Locate the cell with the specified text and output its (x, y) center coordinate. 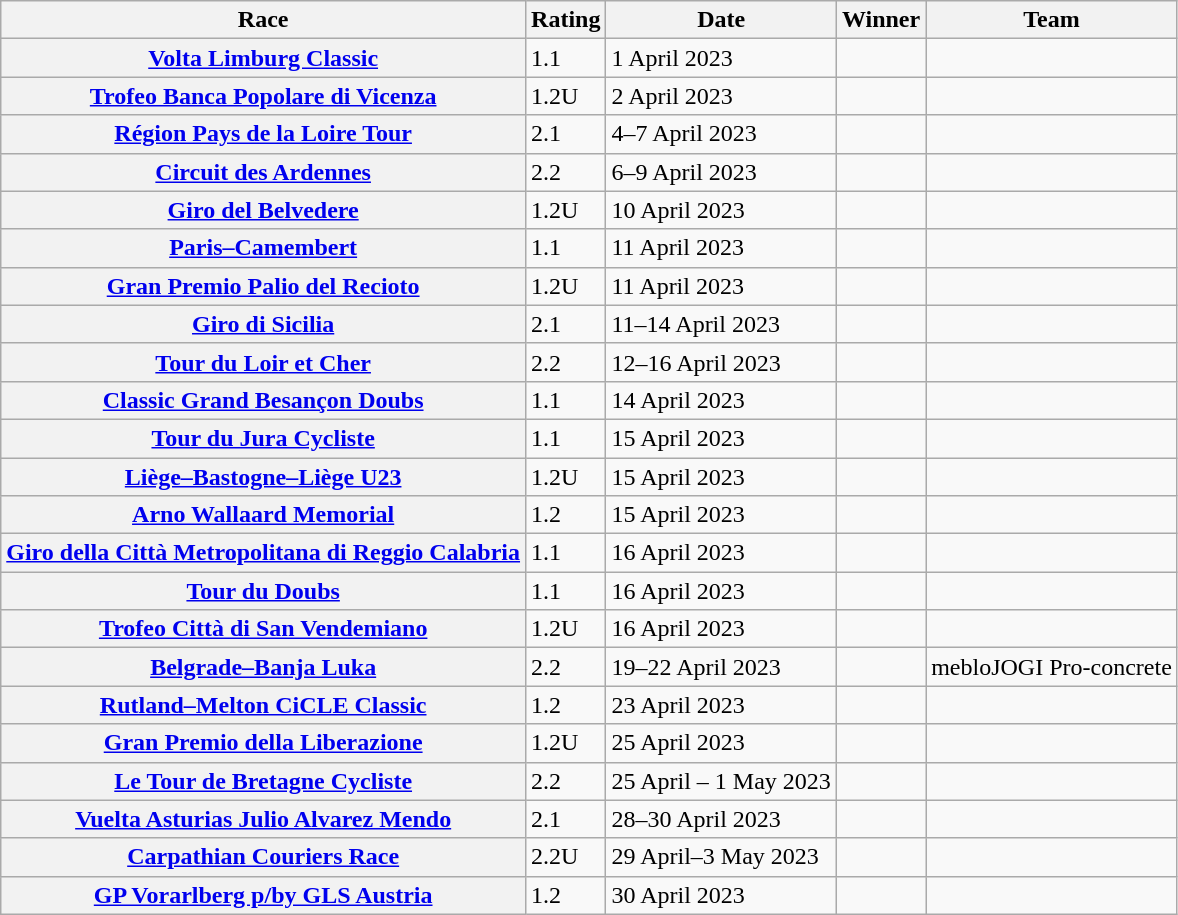
Carpathian Couriers Race (264, 857)
10 April 2023 (721, 210)
Région Pays de la Loire Tour (264, 134)
mebloJOGI Pro-concrete (1052, 667)
28–30 April 2023 (721, 819)
Rutland–Melton CiCLE Classic (264, 705)
GP Vorarlberg p/by GLS Austria (264, 895)
Gran Premio Palio del Recioto (264, 286)
Tour du Jura Cycliste (264, 438)
Paris–Camembert (264, 248)
Giro di Sicilia (264, 324)
Belgrade–Banja Luka (264, 667)
Classic Grand Besançon Doubs (264, 400)
Giro del Belvedere (264, 210)
1 April 2023 (721, 58)
Date (721, 20)
14 April 2023 (721, 400)
Giro della Città Metropolitana di Reggio Calabria (264, 553)
Circuit des Ardennes (264, 172)
Trofeo Città di San Vendemiano (264, 629)
Le Tour de Bretagne Cycliste (264, 781)
Winner (880, 20)
19–22 April 2023 (721, 667)
Trofeo Banca Popolare di Vicenza (264, 96)
4–7 April 2023 (721, 134)
Race (264, 20)
Team (1052, 20)
Liège–Bastogne–Liège U23 (264, 477)
23 April 2023 (721, 705)
Vuelta Asturias Julio Alvarez Mendo (264, 819)
29 April–3 May 2023 (721, 857)
Rating (566, 20)
12–16 April 2023 (721, 362)
2.2U (566, 857)
Volta Limburg Classic (264, 58)
Arno Wallaard Memorial (264, 515)
30 April 2023 (721, 895)
Gran Premio della Liberazione (264, 743)
25 April 2023 (721, 743)
25 April – 1 May 2023 (721, 781)
Tour du Loir et Cher (264, 362)
6–9 April 2023 (721, 172)
2 April 2023 (721, 96)
Tour du Doubs (264, 591)
11–14 April 2023 (721, 324)
